Locate the cell with the specified text and output its [x, y] center coordinate. 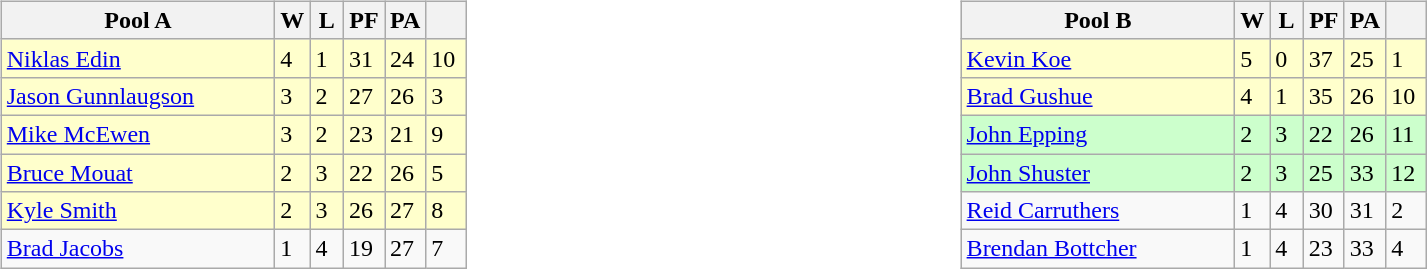
8 [446, 211]
Brad Jacobs [138, 249]
21 [404, 134]
Reid Carruthers [1098, 211]
John Epping [1098, 134]
24 [404, 58]
Kevin Koe [1098, 58]
11 [1406, 134]
Pool A [138, 20]
Brendan Bottcher [1098, 249]
Bruce Mouat [138, 173]
Niklas Edin [138, 58]
12 [1406, 173]
Brad Gushue [1098, 96]
37 [1324, 58]
Jason Gunnlaugson [138, 96]
0 [1287, 58]
30 [1324, 211]
19 [364, 249]
Pool B [1098, 20]
Mike McEwen [138, 134]
35 [1324, 96]
7 [446, 249]
Kyle Smith [138, 211]
John Shuster [1098, 173]
9 [446, 134]
